For the text-containing cell, return its midpoint in [X, Y] coordinate format. 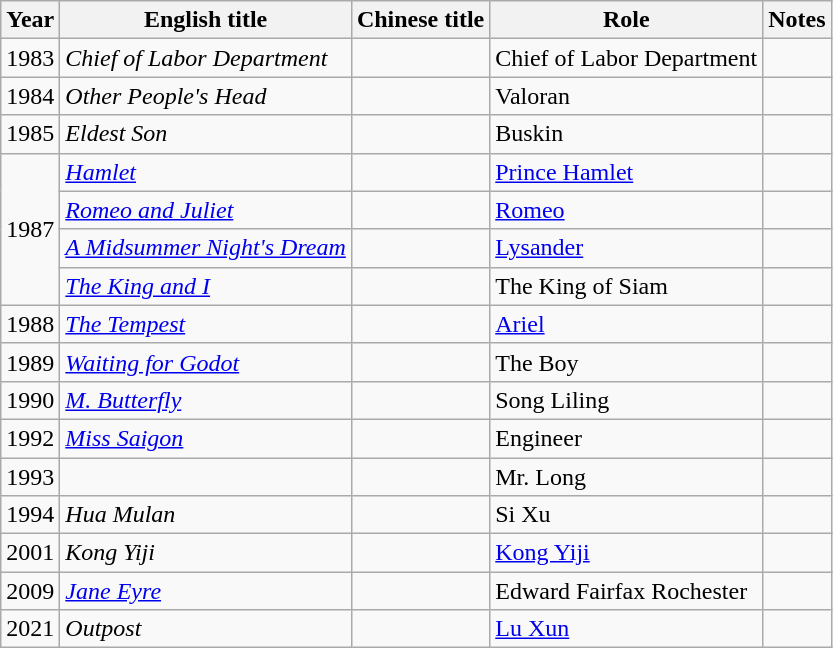
Eldest Son [206, 134]
1989 [30, 362]
1994 [30, 515]
The King and I [206, 286]
1984 [30, 96]
1983 [30, 58]
Chinese title [420, 20]
The Tempest [206, 324]
Engineer [626, 438]
2009 [30, 591]
1987 [30, 229]
Year [30, 20]
1990 [30, 400]
1993 [30, 477]
A Midsummer Night's Dream [206, 248]
Waiting for Godot [206, 362]
Lysander [626, 248]
The Boy [626, 362]
Si Xu [626, 515]
Hamlet [206, 172]
Song Liling [626, 400]
Miss Saigon [206, 438]
Role [626, 20]
Prince Hamlet [626, 172]
1992 [30, 438]
Jane Eyre [206, 591]
2001 [30, 553]
1985 [30, 134]
Hua Mulan [206, 515]
1988 [30, 324]
English title [206, 20]
Buskin [626, 134]
Lu Xun [626, 629]
Notes [797, 20]
Other People's Head [206, 96]
2021 [30, 629]
The King of Siam [626, 286]
Edward Fairfax Rochester [626, 591]
Romeo and Juliet [206, 210]
Ariel [626, 324]
Outpost [206, 629]
M. Butterfly [206, 400]
Mr. Long [626, 477]
Romeo [626, 210]
Valoran [626, 96]
